Capture the cell that displays the provided text and extract its (X, Y) central coordinate. 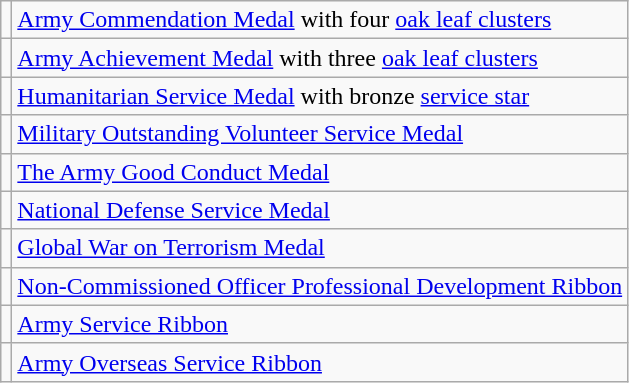
Humanitarian Service Medal with bronze service star (320, 96)
Army Commendation Medal with four oak leaf clusters (320, 20)
Army Achievement Medal with three oak leaf clusters (320, 58)
Army Overseas Service Ribbon (320, 362)
Non-Commissioned Officer Professional Development Ribbon (320, 286)
Global War on Terrorism Medal (320, 248)
National Defense Service Medal (320, 210)
Military Outstanding Volunteer Service Medal (320, 134)
The Army Good Conduct Medal (320, 172)
Army Service Ribbon (320, 324)
